From the cell containing the given text, extract its center point as [x, y] coordinate. 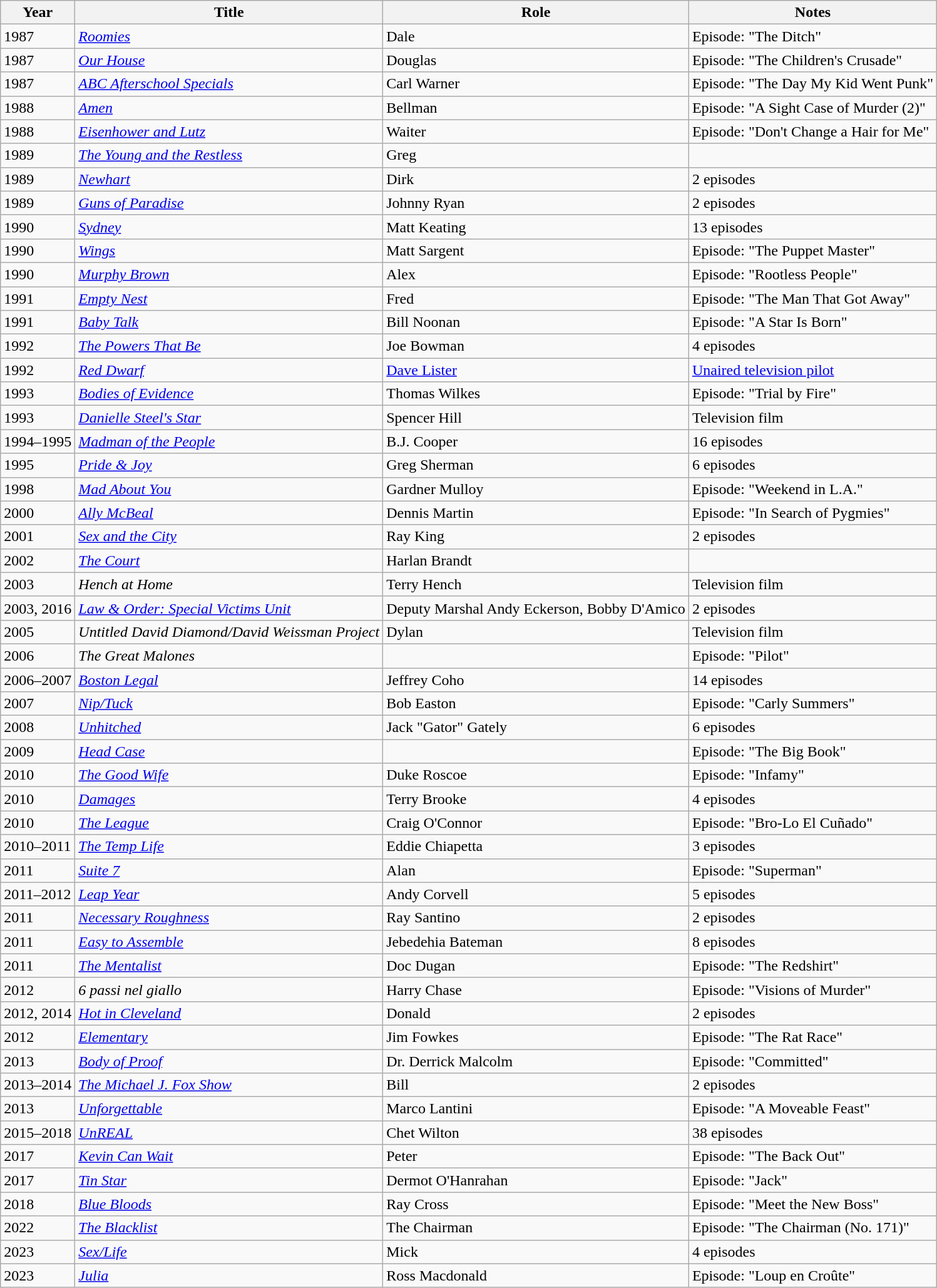
13 episodes [812, 227]
Terry Brooke [536, 799]
Episode: "Bro-Lo El Cuñado" [812, 823]
Jack "Gator" Gately [536, 728]
1995 [38, 465]
Amen [229, 108]
2011–2012 [38, 894]
UnREAL [229, 1133]
Year [38, 13]
Deputy Marshal Andy Eckerson, Bobby D'Amico [536, 608]
Guns of Paradise [229, 203]
Episode: "Weekend in L.A." [812, 489]
Dale [536, 36]
2002 [38, 560]
2005 [38, 632]
Ross Macdonald [536, 1275]
Ray King [536, 537]
Head Case [229, 751]
Eddie Chiapetta [536, 847]
The League [229, 823]
2012, 2014 [38, 1013]
Greg Sherman [536, 465]
Murphy Brown [229, 274]
3 episodes [812, 847]
Our House [229, 60]
The Young and the Restless [229, 155]
Newhart [229, 179]
Matt Sargent [536, 250]
Harlan Brandt [536, 560]
Chet Wilton [536, 1133]
The Temp Life [229, 847]
Marco Lantini [536, 1109]
Leap Year [229, 894]
16 episodes [812, 441]
2003 [38, 584]
Kevin Can Wait [229, 1157]
Fred [536, 299]
Episode: "The Rat Race" [812, 1037]
2015–2018 [38, 1133]
Easy to Assemble [229, 942]
Boston Legal [229, 679]
Episode: "A Sight Case of Murder (2)" [812, 108]
Eisenhower and Lutz [229, 131]
Bob Easton [536, 704]
Episode: "The Chairman (No. 171)" [812, 1228]
1994–1995 [38, 441]
Gardner Mulloy [536, 489]
Donald [536, 1013]
Bellman [536, 108]
Bill Noonan [536, 322]
Ally McBeal [229, 513]
The Chairman [536, 1228]
Sex and the City [229, 537]
Dylan [536, 632]
Episode: "Committed" [812, 1061]
Episode: "The Day My Kid Went Punk" [812, 84]
Episode: "The Ditch" [812, 36]
Mick [536, 1252]
Carl Warner [536, 84]
Empty Nest [229, 299]
Episode: "The Redshirt" [812, 966]
38 episodes [812, 1133]
The Good Wife [229, 775]
The Great Malones [229, 656]
2003, 2016 [38, 608]
Episode: "The Man That Got Away" [812, 299]
Thomas Wilkes [536, 394]
Nip/Tuck [229, 704]
Episode: "Meet the New Boss" [812, 1204]
Alex [536, 274]
Douglas [536, 60]
Blue Bloods [229, 1204]
Tin Star [229, 1180]
Episode: "Jack" [812, 1180]
2018 [38, 1204]
Greg [536, 155]
B.J. Cooper [536, 441]
6 passi nel giallo [229, 989]
Unaired television pilot [812, 370]
Episode: "Pilot" [812, 656]
Danielle Steel's Star [229, 418]
Law & Order: Special Victims Unit [229, 608]
Episode: "Rootless People" [812, 274]
Episode: "Carly Summers" [812, 704]
ABC Afterschool Specials [229, 84]
2000 [38, 513]
Pride & Joy [229, 465]
Episode: "Infamy" [812, 775]
The Powers That Be [229, 346]
Title [229, 13]
Elementary [229, 1037]
Bill [536, 1085]
Episode: "Trial by Fire" [812, 394]
Peter [536, 1157]
2010–2011 [38, 847]
Roomies [229, 36]
Episode: "In Search of Pygmies" [812, 513]
5 episodes [812, 894]
2009 [38, 751]
Johnny Ryan [536, 203]
Episode: "The Children's Crusade" [812, 60]
Waiter [536, 131]
Unforgettable [229, 1109]
2013–2014 [38, 1085]
Episode: "Visions of Murder" [812, 989]
The Michael J. Fox Show [229, 1085]
The Blacklist [229, 1228]
Dennis Martin [536, 513]
Baby Talk [229, 322]
Ray Cross [536, 1204]
Spencer Hill [536, 418]
Red Dwarf [229, 370]
2007 [38, 704]
8 episodes [812, 942]
Untitled David Diamond/David Weissman Project [229, 632]
Joe Bowman [536, 346]
Mad About You [229, 489]
Andy Corvell [536, 894]
Episode: "Superman" [812, 870]
2006–2007 [38, 679]
Bodies of Evidence [229, 394]
Sex/Life [229, 1252]
Episode: "The Puppet Master" [812, 250]
14 episodes [812, 679]
1998 [38, 489]
Episode: "A Star Is Born" [812, 322]
Jebedehia Bateman [536, 942]
Episode: "Loup en Croûte" [812, 1275]
The Mentalist [229, 966]
Madman of the People [229, 441]
Dermot O'Hanrahan [536, 1180]
Duke Roscoe [536, 775]
2006 [38, 656]
Hench at Home [229, 584]
Julia [229, 1275]
Notes [812, 13]
Necessary Roughness [229, 918]
Matt Keating [536, 227]
2001 [38, 537]
Harry Chase [536, 989]
Episode: "The Back Out" [812, 1157]
Terry Hench [536, 584]
Body of Proof [229, 1061]
Unhitched [229, 728]
Craig O'Connor [536, 823]
2022 [38, 1228]
Suite 7 [229, 870]
Sydney [229, 227]
Episode: "The Big Book" [812, 751]
Episode: "A Moveable Feast" [812, 1109]
Dirk [536, 179]
The Court [229, 560]
Dave Lister [536, 370]
Jeffrey Coho [536, 679]
Jim Fowkes [536, 1037]
Hot in Cleveland [229, 1013]
2008 [38, 728]
Doc Dugan [536, 966]
Alan [536, 870]
Wings [229, 250]
Ray Santino [536, 918]
Role [536, 13]
Dr. Derrick Malcolm [536, 1061]
Episode: "Don't Change a Hair for Me" [812, 131]
Damages [229, 799]
